Provide the [x, y] coordinate of the cell's center where the given text is located.  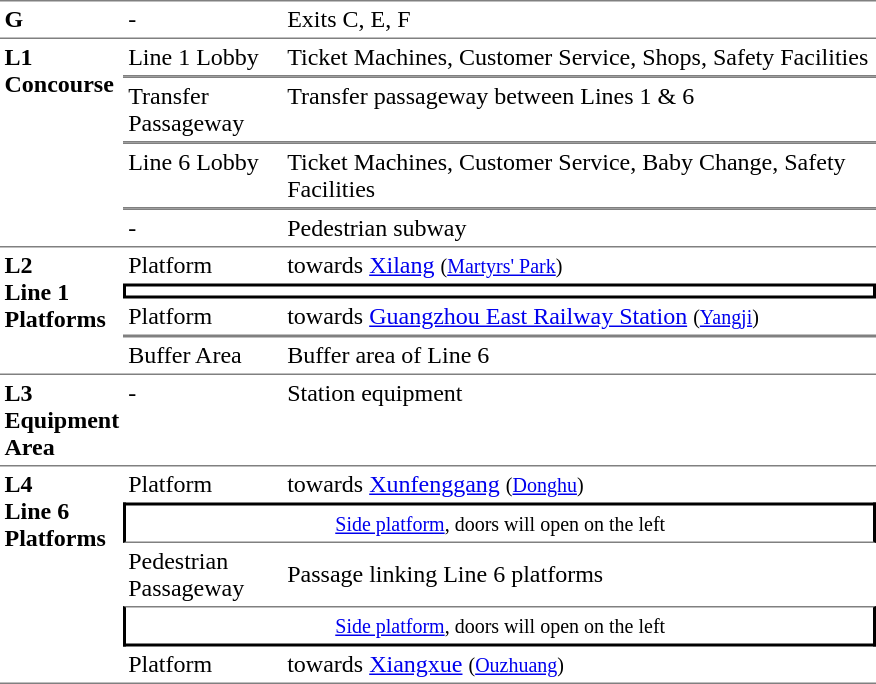
L1Concourse [62, 143]
Pedestrian Passageway [204, 574]
L3Equipment Area [62, 420]
L2Line 1 Platforms [62, 312]
L4Line 6 Platforms [62, 574]
Line 1 Lobby [204, 58]
G [62, 19]
Transfer Passageway [204, 109]
Line 6 Lobby [204, 175]
Buffer Area [204, 356]
